Search for the cell housing the specified text and yield its [X, Y] center coordinate. 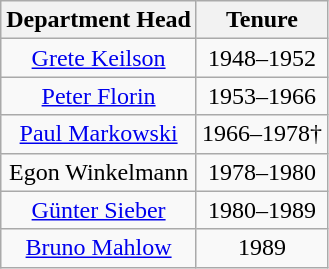
Günter Sieber [99, 210]
1966–1978† [262, 134]
1980–1989 [262, 210]
Department Head [99, 20]
Tenure [262, 20]
Egon Winkelmann [99, 172]
Bruno Mahlow [99, 248]
1978–1980 [262, 172]
Peter Florin [99, 96]
Paul Markowski [99, 134]
Grete Keilson [99, 58]
1953–1966 [262, 96]
1989 [262, 248]
1948–1952 [262, 58]
